Detect which cell encompasses the target text, then output its (x, y) center coordinate. 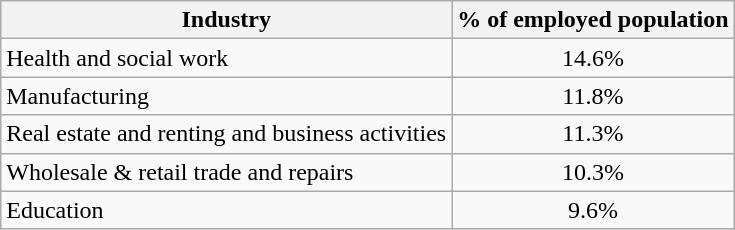
Health and social work (226, 58)
% of employed population (593, 20)
9.6% (593, 210)
Industry (226, 20)
Education (226, 210)
11.8% (593, 96)
Real estate and renting and business activities (226, 134)
Wholesale & retail trade and repairs (226, 172)
10.3% (593, 172)
Manufacturing (226, 96)
11.3% (593, 134)
14.6% (593, 58)
